From the cell containing the given text, extract its center point as [X, Y] coordinate. 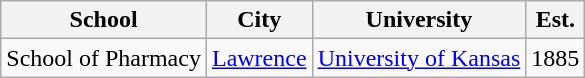
Est. [556, 20]
1885 [556, 58]
University of Kansas [419, 58]
City [259, 20]
School of Pharmacy [104, 58]
Lawrence [259, 58]
University [419, 20]
School [104, 20]
